Detect which cell encompasses the target text, then output its [X, Y] center coordinate. 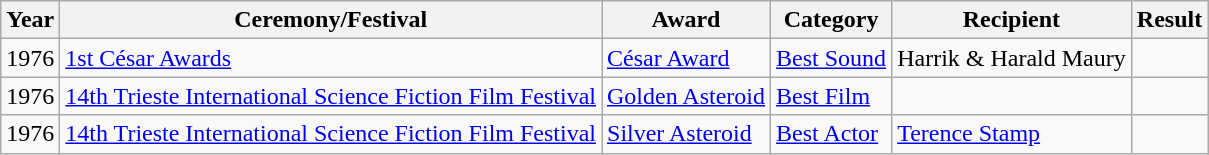
Award [686, 20]
Terence Stamp [1012, 134]
Year [30, 20]
Recipient [1012, 20]
Silver Asteroid [686, 134]
Result [1169, 20]
1st César Awards [331, 58]
Category [832, 20]
Golden Asteroid [686, 96]
Best Actor [832, 134]
Best Film [832, 96]
Ceremony/Festival [331, 20]
César Award [686, 58]
Harrik & Harald Maury [1012, 58]
Best Sound [832, 58]
